Detect which cell encompasses the target text, then output its [x, y] center coordinate. 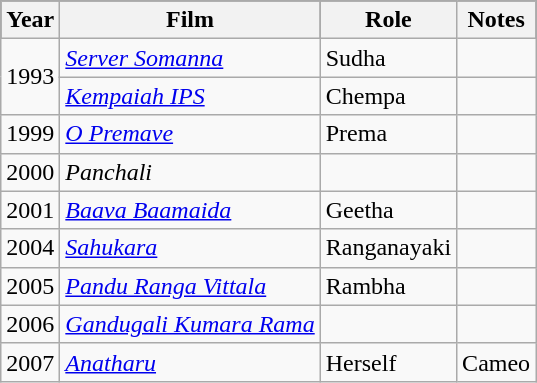
Anatharu [190, 362]
Baava Baamaida [190, 210]
2001 [30, 210]
Cameo [496, 362]
Notes [496, 20]
Prema [388, 134]
Film [190, 20]
Geetha [388, 210]
Rambha [388, 286]
Herself [388, 362]
Kempaiah IPS [190, 96]
1999 [30, 134]
2005 [30, 286]
Role [388, 20]
Sahukara [190, 248]
Chempa [388, 96]
Panchali [190, 172]
Sudha [388, 58]
2007 [30, 362]
2004 [30, 248]
O Premave [190, 134]
Server Somanna [190, 58]
Ranganayaki [388, 248]
2006 [30, 324]
Pandu Ranga Vittala [190, 286]
1993 [30, 77]
Year [30, 20]
2000 [30, 172]
Gandugali Kumara Rama [190, 324]
